Identify which cell holds the provided text, then report its [x, y] central coordinate. 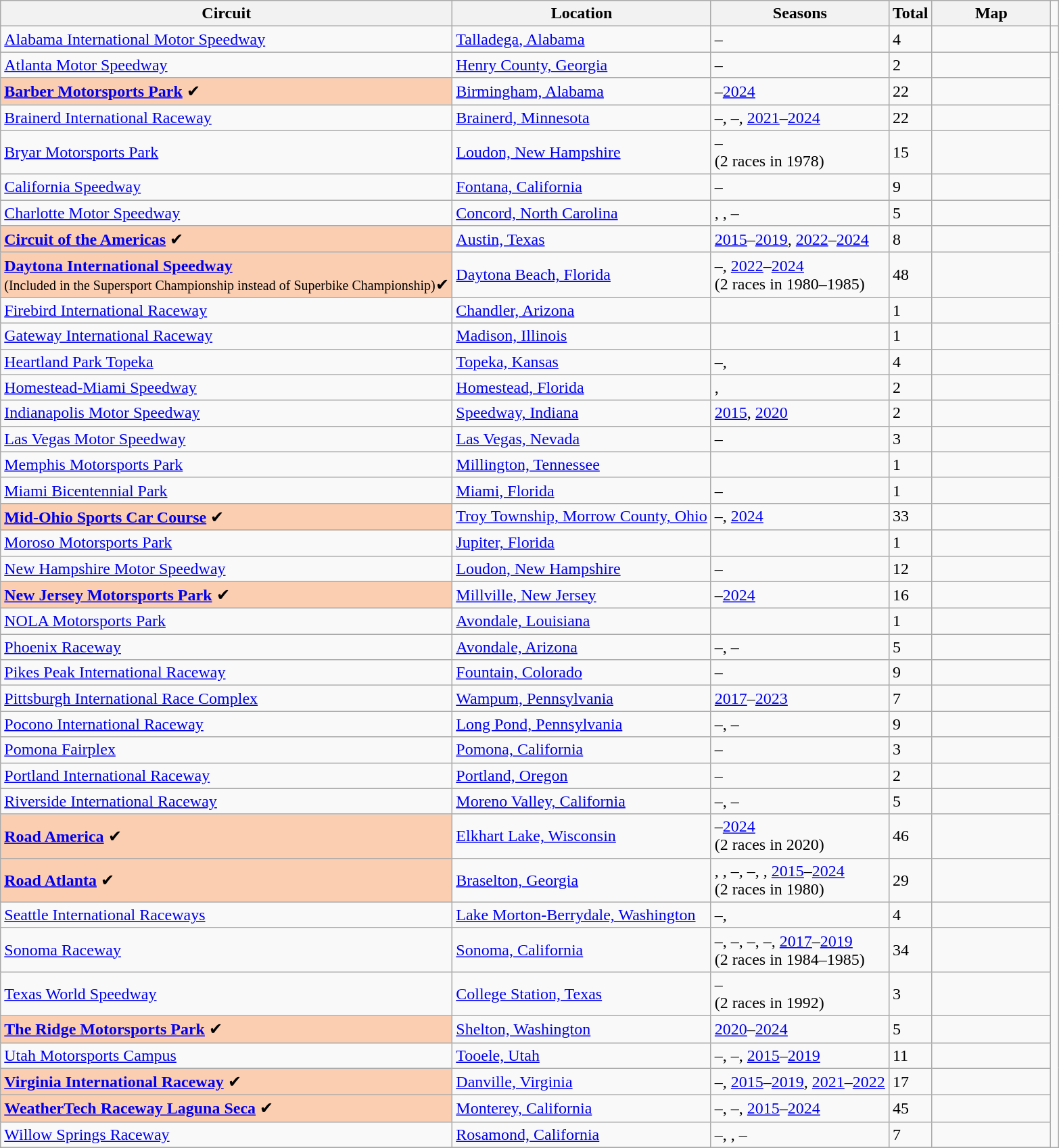
29 [910, 880]
Pittsburgh International Race Complex [227, 698]
Braselton, Georgia [582, 880]
California Speedway [227, 187]
Austin, Texas [582, 239]
Utah Motorsports Campus [227, 1055]
Homestead-Miami Speedway [227, 387]
2020–2024 [799, 1029]
2017–2023 [799, 698]
Mid-Ohio Sports Car Course ✔ [227, 517]
–, –, –, –, 2017–2019(2 races in 1984–1985) [799, 949]
15 [910, 153]
Moreno Valley, California [582, 801]
Las Vegas, Nevada [582, 439]
Sonoma Raceway [227, 949]
Avondale, Arizona [582, 647]
Indianapolis Motor Speedway [227, 413]
34 [910, 949]
Atlanta Motor Speedway [227, 65]
11 [910, 1055]
College Station, Texas [582, 994]
Millville, New Jersey [582, 595]
Elkhart Lake, Wisconsin [582, 836]
Lake Morton-Berrydale, Washington [582, 915]
Heartland Park Topeka [227, 362]
Millington, Tennessee [582, 464]
Homestead, Florida [582, 387]
16 [910, 595]
Daytona International Speedway(Included in the Supersport Championship instead of Superbike Championship)✔ [227, 274]
, , – [799, 213]
Henry County, Georgia [582, 65]
–(2 races in 1992) [799, 994]
NOLA Motorsports Park [227, 621]
Location [582, 14]
–, –, 2015–2024 [799, 1109]
2015–2019, 2022–2024 [799, 239]
Avondale, Louisiana [582, 621]
Long Pond, Pennsylvania [582, 724]
Wampum, Pennsylvania [582, 698]
12 [910, 569]
Madison, Illinois [582, 336]
Riverside International Raceway [227, 801]
Brainerd International Raceway [227, 117]
–, 2022–2024(2 races in 1980–1985) [799, 274]
New Hampshire Motor Speedway [227, 569]
–, –, 2021–2024 [799, 117]
Shelton, Washington [582, 1029]
Total [910, 14]
, [799, 387]
Speedway, Indiana [582, 413]
Pomona, California [582, 750]
Portland International Raceway [227, 775]
Rosamond, California [582, 1134]
17 [910, 1082]
The Ridge Motorsports Park ✔ [227, 1029]
Talladega, Alabama [582, 39]
Las Vegas Motor Speedway [227, 439]
Fontana, California [582, 187]
–2024(2 races in 2020) [799, 836]
Daytona Beach, Florida [582, 274]
Sonoma, California [582, 949]
Portland, Oregon [582, 775]
Jupiter, Florida [582, 543]
Barber Motorsports Park ✔ [227, 91]
Pomona Fairplex [227, 750]
Concord, North Carolina [582, 213]
Road Atlanta ✔ [227, 880]
Phoenix Raceway [227, 647]
Pikes Peak International Raceway [227, 673]
Willow Springs Raceway [227, 1134]
Topeka, Kansas [582, 362]
8 [910, 239]
–, 2015–2019, 2021–2022 [799, 1082]
Charlotte Motor Speedway [227, 213]
Road America ✔ [227, 836]
48 [910, 274]
Miami, Florida [582, 490]
Chandler, Arizona [582, 310]
Firebird International Raceway [227, 310]
New Jersey Motorsports Park ✔ [227, 595]
46 [910, 836]
Gateway International Raceway [227, 336]
Seattle International Raceways [227, 915]
Troy Township, Morrow County, Ohio [582, 517]
45 [910, 1109]
WeatherTech Raceway Laguna Seca ✔ [227, 1109]
Map [991, 14]
Monterey, California [582, 1109]
Fountain, Colorado [582, 673]
–, 2024 [799, 517]
Texas World Speedway [227, 994]
33 [910, 517]
–(2 races in 1978) [799, 153]
Moroso Motorsports Park [227, 543]
Memphis Motorsports Park [227, 464]
, , –, –, , 2015–2024(2 races in 1980) [799, 880]
Alabama International Motor Speedway [227, 39]
Pocono International Raceway [227, 724]
Seasons [799, 14]
Circuit of the Americas ✔ [227, 239]
–, –, 2015–2019 [799, 1055]
2015, 2020 [799, 413]
Tooele, Utah [582, 1055]
Brainerd, Minnesota [582, 117]
Danville, Virginia [582, 1082]
Circuit [227, 14]
Bryar Motorsports Park [227, 153]
Virginia International Raceway ✔ [227, 1082]
Birmingham, Alabama [582, 91]
–, , – [799, 1134]
Miami Bicentennial Park [227, 490]
